Locate the cell with the specified text and output its [x, y] center coordinate. 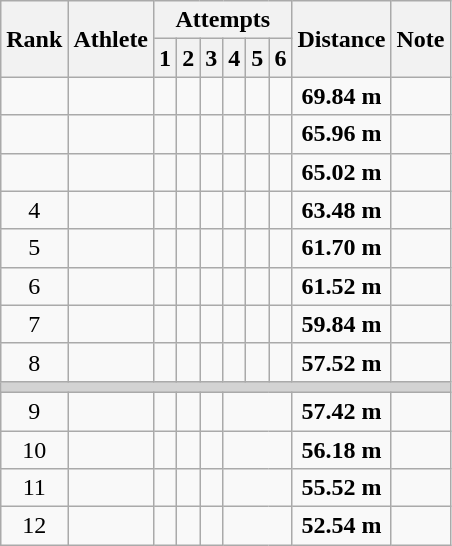
8 [34, 362]
57.52 m [342, 362]
7 [34, 324]
2 [188, 58]
57.42 m [342, 411]
1 [166, 58]
59.84 m [342, 324]
56.18 m [342, 449]
Rank [34, 39]
69.84 m [342, 96]
12 [34, 526]
Note [420, 39]
52.54 m [342, 526]
65.02 m [342, 172]
11 [34, 488]
61.52 m [342, 286]
63.48 m [342, 210]
65.96 m [342, 134]
Attempts [223, 20]
9 [34, 411]
61.70 m [342, 248]
Athlete [111, 39]
Distance [342, 39]
10 [34, 449]
55.52 m [342, 488]
3 [212, 58]
